Determine the (X, Y) coordinate at the center of the cell enclosing the given text.  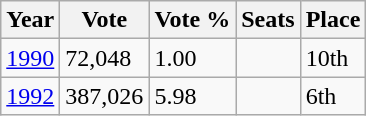
10th (333, 58)
Seats (268, 20)
1990 (30, 58)
1992 (30, 96)
Vote (104, 20)
5.98 (192, 96)
Year (30, 20)
6th (333, 96)
Place (333, 20)
1.00 (192, 58)
387,026 (104, 96)
72,048 (104, 58)
Vote % (192, 20)
